Provide the (X, Y) coordinate of the cell's center where the given text is located.  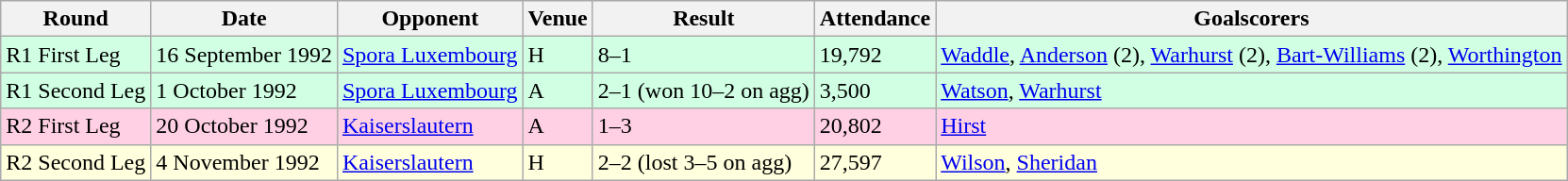
1–3 (704, 126)
Result (704, 19)
1 October 1992 (244, 90)
R1 First Leg (75, 55)
Waddle, Anderson (2), Warhurst (2), Bart-Williams (2), Worthington (1251, 55)
Goalscorers (1251, 19)
Hirst (1251, 126)
3,500 (875, 90)
20,802 (875, 126)
Date (244, 19)
20 October 1992 (244, 126)
4 November 1992 (244, 162)
16 September 1992 (244, 55)
Opponent (430, 19)
8–1 (704, 55)
Venue (558, 19)
2–2 (lost 3–5 on agg) (704, 162)
Attendance (875, 19)
R1 Second Leg (75, 90)
27,597 (875, 162)
19,792 (875, 55)
Wilson, Sheridan (1251, 162)
Watson, Warhurst (1251, 90)
Round (75, 19)
R2 First Leg (75, 126)
2–1 (won 10–2 on agg) (704, 90)
R2 Second Leg (75, 162)
